Pinpoint the cell where the given text exists, returning its [x, y] midpoint coordinate. 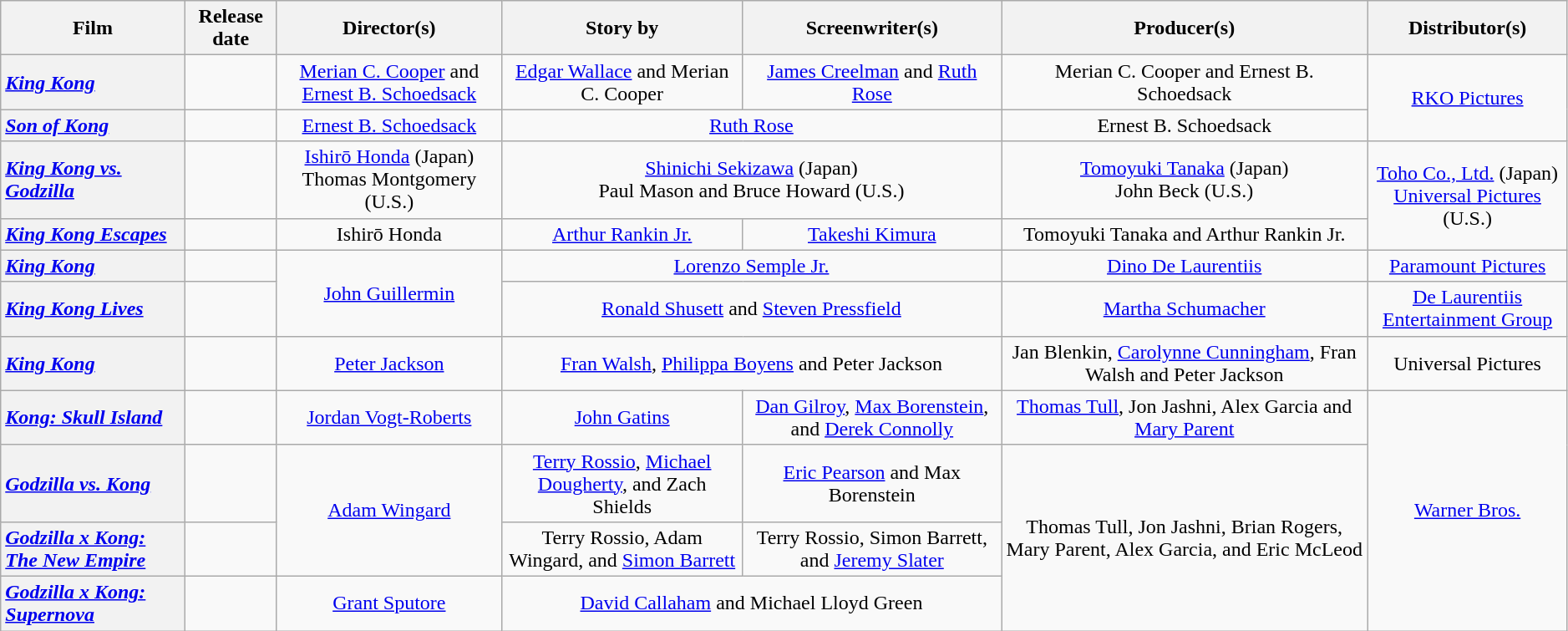
John Gatins [622, 418]
Film [93, 28]
Eric Pearson and Max Borenstein [872, 483]
James Creelman and Ruth Rose [872, 82]
Screenwriter(s) [872, 28]
Distributor(s) [1467, 28]
Director(s) [389, 28]
Producer(s) [1185, 28]
Arthur Rankin Jr. [622, 234]
David Callaham and Michael Lloyd Green [751, 603]
Story by [622, 28]
Takeshi Kimura [872, 234]
Paramount Pictures [1467, 266]
Universal Pictures [1467, 363]
Thomas Tull, Jon Jashni, Alex Garcia and Mary Parent [1185, 418]
Son of Kong [93, 125]
Lorenzo Semple Jr. [751, 266]
Godzilla x Kong: The New Empire [93, 548]
Terry Rossio, Simon Barrett, and Jeremy Slater [872, 548]
RKO Pictures [1467, 99]
Jan Blenkin, Carolynne Cunningham, Fran Walsh and Peter Jackson [1185, 363]
Warner Bros. [1467, 510]
Tomoyuki Tanaka and Arthur Rankin Jr. [1185, 234]
King Kong Lives [93, 309]
Grant Sputore [389, 603]
Godzilla x Kong: Supernova [93, 603]
Thomas Tull, Jon Jashni, Brian Rogers, Mary Parent, Alex Garcia, and Eric McLeod [1185, 537]
Godzilla vs. Kong [93, 483]
Ishirō Honda [389, 234]
Tomoyuki Tanaka (Japan)John Beck (U.S.) [1185, 180]
King Kong Escapes [93, 234]
Fran Walsh, Philippa Boyens and Peter Jackson [751, 363]
Ruth Rose [751, 125]
Toho Co., Ltd. (Japan)Universal Pictures (U.S.) [1467, 196]
Edgar Wallace and Merian C. Cooper [622, 82]
Adam Wingard [389, 510]
King Kong vs. Godzilla [93, 180]
Ishirō Honda (Japan)Thomas Montgomery (U.S.) [389, 180]
Jordan Vogt-Roberts [389, 418]
Kong: Skull Island [93, 418]
Dan Gilroy, Max Borenstein, and Derek Connolly [872, 418]
Terry Rossio, Michael Dougherty, and Zach Shields [622, 483]
Martha Schumacher [1185, 309]
John Guillermin [389, 293]
Ronald Shusett and Steven Pressfield [751, 309]
Release date [231, 28]
Peter Jackson [389, 363]
Terry Rossio, Adam Wingard, and Simon Barrett [622, 548]
Shinichi Sekizawa (Japan)Paul Mason and Bruce Howard (U.S.) [751, 180]
De Laurentiis Entertainment Group [1467, 309]
Dino De Laurentiis [1185, 266]
